Return (x, y) of the center of cell containing provided text 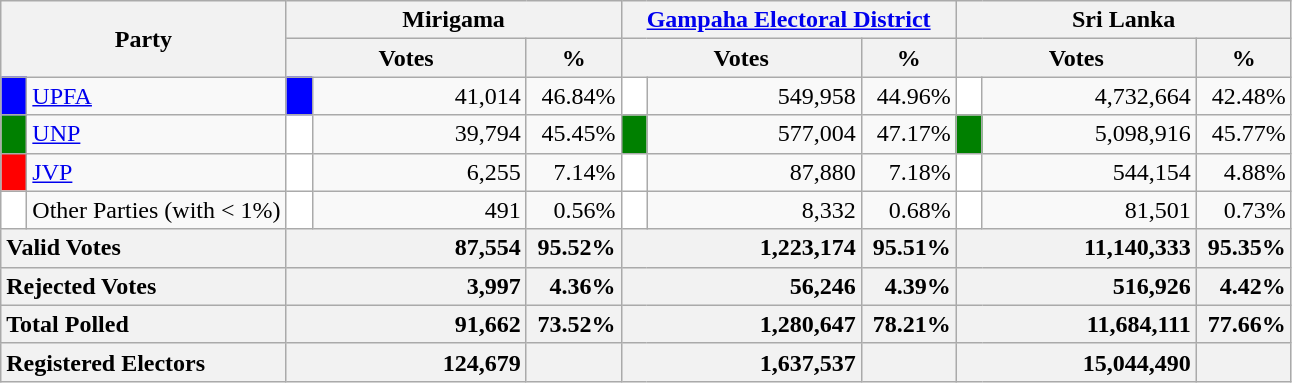
4,732,664 (1089, 96)
Mirigama (454, 20)
8,332 (754, 210)
41,014 (419, 96)
549,958 (754, 96)
UNP (156, 134)
UPFA (156, 96)
JVP (156, 172)
124,679 (406, 362)
45.77% (1244, 134)
11,140,333 (1076, 248)
7.18% (908, 172)
5,098,916 (1089, 134)
Valid Votes (144, 248)
46.84% (574, 96)
0.68% (908, 210)
47.17% (908, 134)
Other Parties (with < 1%) (156, 210)
544,154 (1089, 172)
577,004 (754, 134)
77.66% (1244, 324)
3,997 (406, 286)
1,637,537 (741, 362)
6,255 (419, 172)
0.56% (574, 210)
4.39% (908, 286)
Party (144, 39)
Rejected Votes (144, 286)
95.52% (574, 248)
Sri Lanka (1124, 20)
39,794 (419, 134)
45.45% (574, 134)
56,246 (741, 286)
Registered Electors (144, 362)
78.21% (908, 324)
Total Polled (144, 324)
87,554 (406, 248)
95.51% (908, 248)
15,044,490 (1076, 362)
95.35% (1244, 248)
81,501 (1089, 210)
4.88% (1244, 172)
73.52% (574, 324)
91,662 (406, 324)
7.14% (574, 172)
1,223,174 (741, 248)
4.36% (574, 286)
516,926 (1076, 286)
44.96% (908, 96)
0.73% (1244, 210)
Gampaha Electoral District (788, 20)
491 (419, 210)
87,880 (754, 172)
4.42% (1244, 286)
42.48% (1244, 96)
1,280,647 (741, 324)
11,684,111 (1076, 324)
